Scan for the cell matching the given text and deliver its (X, Y) coordinate at center. 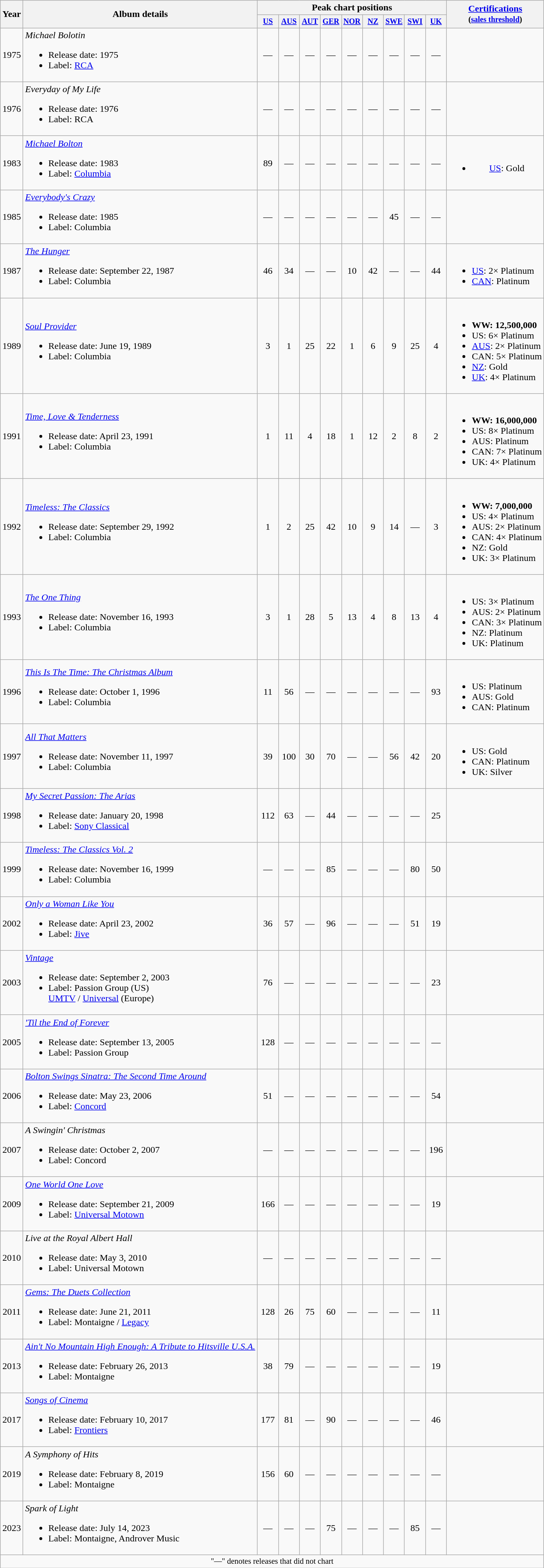
14 (394, 527)
Live at the Royal Albert HallRelease date: May 3, 2010Label: Universal Motown (140, 1258)
Peak chart positions (352, 8)
2003 (12, 982)
34 (289, 271)
38 (268, 1366)
12 (373, 436)
2009 (12, 1204)
Album details (140, 14)
US: PlatinumAUS: GoldCAN: Platinum (495, 692)
81 (289, 1420)
GER (331, 22)
US: GoldCAN: PlatinumUK: Silver (495, 756)
UK (436, 22)
1975 (12, 55)
Year (12, 14)
Time, Love & TendernessRelease date: April 23, 1991Label: Columbia (140, 436)
2006 (12, 1096)
Only a Woman Like YouRelease date: April 23, 2002Label: Jive (140, 923)
Everybody's CrazyRelease date: 1985Label: Columbia (140, 217)
80 (415, 869)
93 (436, 692)
Songs of CinemaRelease date: February 10, 2017Label: Frontiers (140, 1420)
1991 (12, 436)
39 (268, 756)
Timeless: The Classics Vol. 2Release date: November 16, 1999Label: Columbia (140, 869)
54 (436, 1096)
1983 (12, 163)
A Symphony of HitsRelease date: February 8, 2019Label: Montaigne (140, 1474)
NOR (352, 22)
2011 (12, 1312)
166 (268, 1204)
26 (289, 1312)
1992 (12, 527)
NZ (373, 22)
1997 (12, 756)
AUT (310, 22)
50 (436, 869)
US: 3× PlatinumAUS: 2× PlatinumCAN: 3× PlatinumNZ: PlatinumUK: Platinum (495, 617)
23 (436, 982)
Ain't No Mountain High Enough: A Tribute to Hitsville U.S.A.Release date: February 26, 2013Label: Montaigne (140, 1366)
36 (268, 923)
1987 (12, 271)
SWE (394, 22)
Spark of LightRelease date: July 14, 2023Label: Montaigne, Androver Music (140, 1528)
156 (268, 1474)
57 (289, 923)
6 (373, 346)
30 (310, 756)
2002 (12, 923)
Bolton Swings Sinatra: The Second Time AroundRelease date: May 23, 2006Label: Concord (140, 1096)
2005 (12, 1042)
The One ThingRelease date: November 16, 1993Label: Columbia (140, 617)
112 (268, 815)
AUS (289, 22)
5 (331, 617)
1999 (12, 869)
63 (289, 815)
One World One LoveRelease date: September 21, 2009Label: Universal Motown (140, 1204)
2023 (12, 1528)
1985 (12, 217)
My Secret Passion: The AriasRelease date: January 20, 1998Label: Sony Classical (140, 815)
US: Gold (495, 163)
'Til the End of ForeverRelease date: September 13, 2005Label: Passion Group (140, 1042)
76 (268, 982)
196 (436, 1150)
WW: 16,000,000US: 8× PlatinumAUS: PlatinumCAN: 7× PlatinumUK: 4× Platinum (495, 436)
Soul ProviderRelease date: June 19, 1989Label: Columbia (140, 346)
2019 (12, 1474)
VintageRelease date: September 2, 2003Label: Passion Group (US)UMTV / Universal (Europe) (140, 982)
Certifications(sales threshold) (495, 14)
96 (331, 923)
2017 (12, 1420)
1996 (12, 692)
2010 (12, 1258)
28 (310, 617)
This Is The Time: The Christmas AlbumRelease date: October 1, 1996Label: Columbia (140, 692)
89 (268, 163)
Everyday of My LifeRelease date: 1976Label: RCA (140, 109)
WW: 12,500,000US: 6× PlatinumAUS: 2× PlatinumCAN: 5× PlatinumNZ: GoldUK: 4× Platinum (495, 346)
WW: 7,000,000US: 4× PlatinumAUS: 2× PlatinumCAN: 4× PlatinumNZ: GoldUK: 3× Platinum (495, 527)
"—" denotes releases that did not chart (272, 1561)
1976 (12, 109)
100 (289, 756)
1993 (12, 617)
Michael BolotinRelease date: 1975Label: RCA (140, 55)
45 (394, 217)
70 (331, 756)
US (268, 22)
Timeless: The ClassicsRelease date: September 29, 1992Label: Columbia (140, 527)
1998 (12, 815)
The HungerRelease date: September 22, 1987Label: Columbia (140, 271)
A Swingin' ChristmasRelease date: October 2, 2007Label: Concord (140, 1150)
SWI (415, 22)
US: 2× PlatinumCAN: Platinum (495, 271)
79 (289, 1366)
22 (331, 346)
2013 (12, 1366)
1989 (12, 346)
2007 (12, 1150)
All That MattersRelease date: November 11, 1997Label: Columbia (140, 756)
18 (331, 436)
20 (436, 756)
177 (268, 1420)
Gems: The Duets CollectionRelease date: June 21, 2011Label: Montaigne / Legacy (140, 1312)
Michael BoltonRelease date: 1983Label: Columbia (140, 163)
90 (331, 1420)
